Capture the cell that displays the provided text and extract its [X, Y] central coordinate. 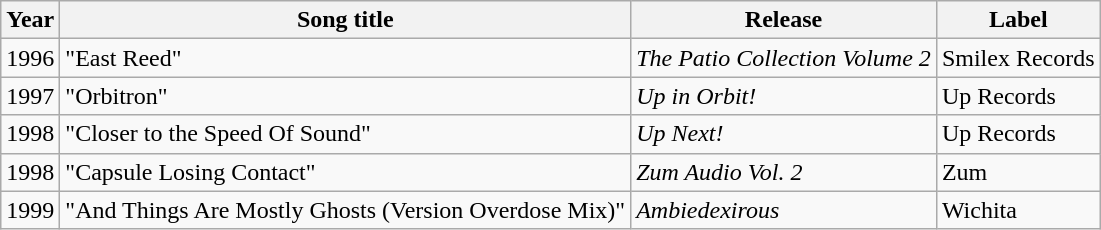
"East Reed" [346, 58]
Release [784, 20]
"And Things Are Mostly Ghosts (Version Overdose Mix)" [346, 210]
Ambiedexirous [784, 210]
Wichita [1018, 210]
"Closer to the Speed Of Sound" [346, 134]
Label [1018, 20]
Up Next! [784, 134]
"Orbitron" [346, 96]
Up in Orbit! [784, 96]
1996 [30, 58]
Song title [346, 20]
The Patio Collection Volume 2 [784, 58]
Year [30, 20]
Zum [1018, 172]
1997 [30, 96]
"Capsule Losing Contact" [346, 172]
1999 [30, 210]
Zum Audio Vol. 2 [784, 172]
Smilex Records [1018, 58]
